Return the [x, y] coordinate for the center point of the cell that contains the specified text.  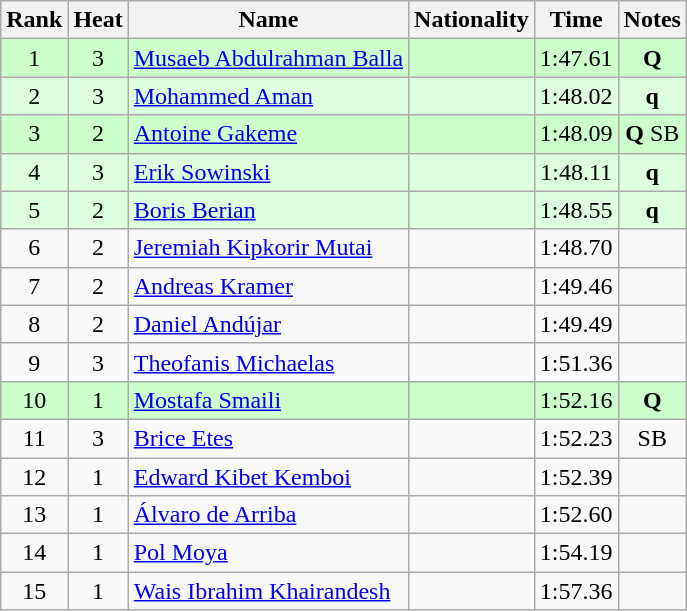
Álvaro de Arriba [268, 515]
1:48.70 [576, 248]
1:52.60 [576, 515]
Andreas Kramer [268, 286]
9 [34, 362]
Brice Etes [268, 438]
1:49.49 [576, 324]
SB [652, 438]
1:48.02 [576, 96]
Mohammed Aman [268, 96]
11 [34, 438]
Musaeb Abdulrahman Balla [268, 58]
Erik Sowinski [268, 172]
Jeremiah Kipkorir Mutai [268, 248]
6 [34, 248]
Daniel Andújar [268, 324]
Nationality [472, 20]
Wais Ibrahim Khairandesh [268, 591]
12 [34, 477]
1:51.36 [576, 362]
1:48.55 [576, 210]
8 [34, 324]
1:49.46 [576, 286]
Antoine Gakeme [268, 134]
Time [576, 20]
Heat [98, 20]
7 [34, 286]
Q SB [652, 134]
Theofanis Michaelas [268, 362]
Boris Berian [268, 210]
1:52.23 [576, 438]
1:57.36 [576, 591]
1:52.16 [576, 400]
Edward Kibet Kemboi [268, 477]
13 [34, 515]
5 [34, 210]
1:52.39 [576, 477]
Mostafa Smaili [268, 400]
Notes [652, 20]
4 [34, 172]
Pol Moya [268, 553]
10 [34, 400]
1:48.09 [576, 134]
15 [34, 591]
Name [268, 20]
1:47.61 [576, 58]
14 [34, 553]
1:54.19 [576, 553]
Rank [34, 20]
1:48.11 [576, 172]
